Detect which cell encompasses the target text, then output its [x, y] center coordinate. 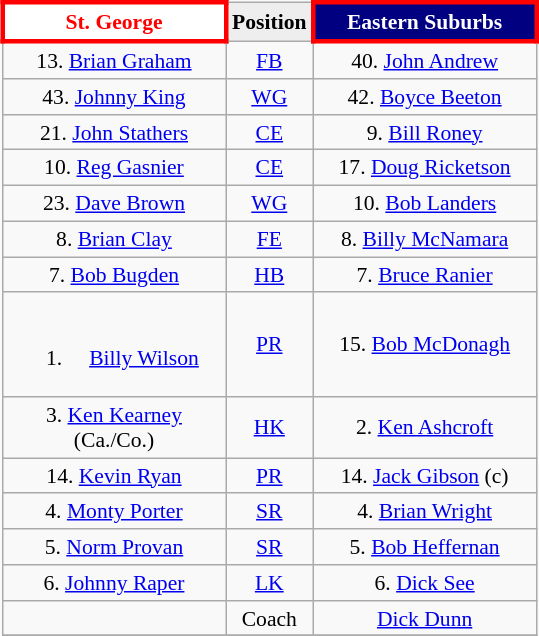
4. Brian Wright [424, 511]
Dick Dunn [424, 618]
St. George [114, 22]
8. Billy McNamara [424, 239]
40. John Andrew [424, 60]
21. John Stathers [114, 132]
6. Johnny Raper [114, 583]
9. Bill Roney [424, 132]
7. Bob Bugden [114, 275]
15. Bob McDonagh [424, 344]
10. Bob Landers [424, 203]
10. Reg Gasnier [114, 168]
14. Kevin Ryan [114, 476]
Position [270, 22]
43. Johnny King [114, 97]
5. Bob Heffernan [424, 547]
5. Norm Provan [114, 547]
Eastern Suburbs [424, 22]
4. Monty Porter [114, 511]
42. Boyce Beeton [424, 97]
FB [270, 60]
14. Jack Gibson (c) [424, 476]
17. Doug Ricketson [424, 168]
8. Brian Clay [114, 239]
Billy Wilson [114, 344]
HK [270, 428]
FE [270, 239]
HB [270, 275]
23. Dave Brown [114, 203]
13. Brian Graham [114, 60]
2. Ken Ashcroft [424, 428]
7. Bruce Ranier [424, 275]
LK [270, 583]
6. Dick See [424, 583]
3. Ken Kearney (Ca./Co.) [114, 428]
Coach [270, 618]
